Extract the [X, Y] coordinate from the center of the cell holding the provided text.  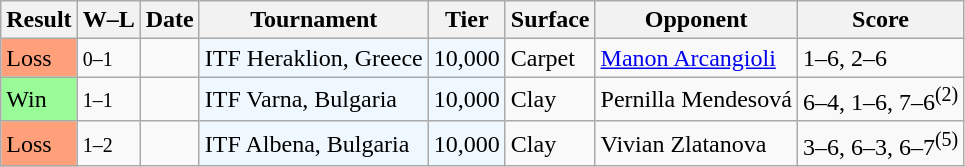
Tier [466, 20]
W–L [108, 20]
Manon Arcangioli [696, 58]
Surface [550, 20]
ITF Varna, Bulgaria [314, 100]
Carpet [550, 58]
ITF Heraklion, Greece [314, 58]
Win [39, 100]
ITF Albena, Bulgaria [314, 144]
Pernilla Mendesová [696, 100]
Date [170, 20]
1–6, 2–6 [880, 58]
Result [39, 20]
Opponent [696, 20]
1–2 [108, 144]
0–1 [108, 58]
Tournament [314, 20]
Vivian Zlatanova [696, 144]
1–1 [108, 100]
6–4, 1–6, 7–6(2) [880, 100]
Score [880, 20]
3–6, 6–3, 6–7(5) [880, 144]
